Pinpoint the cell where the given text exists, returning its [X, Y] midpoint coordinate. 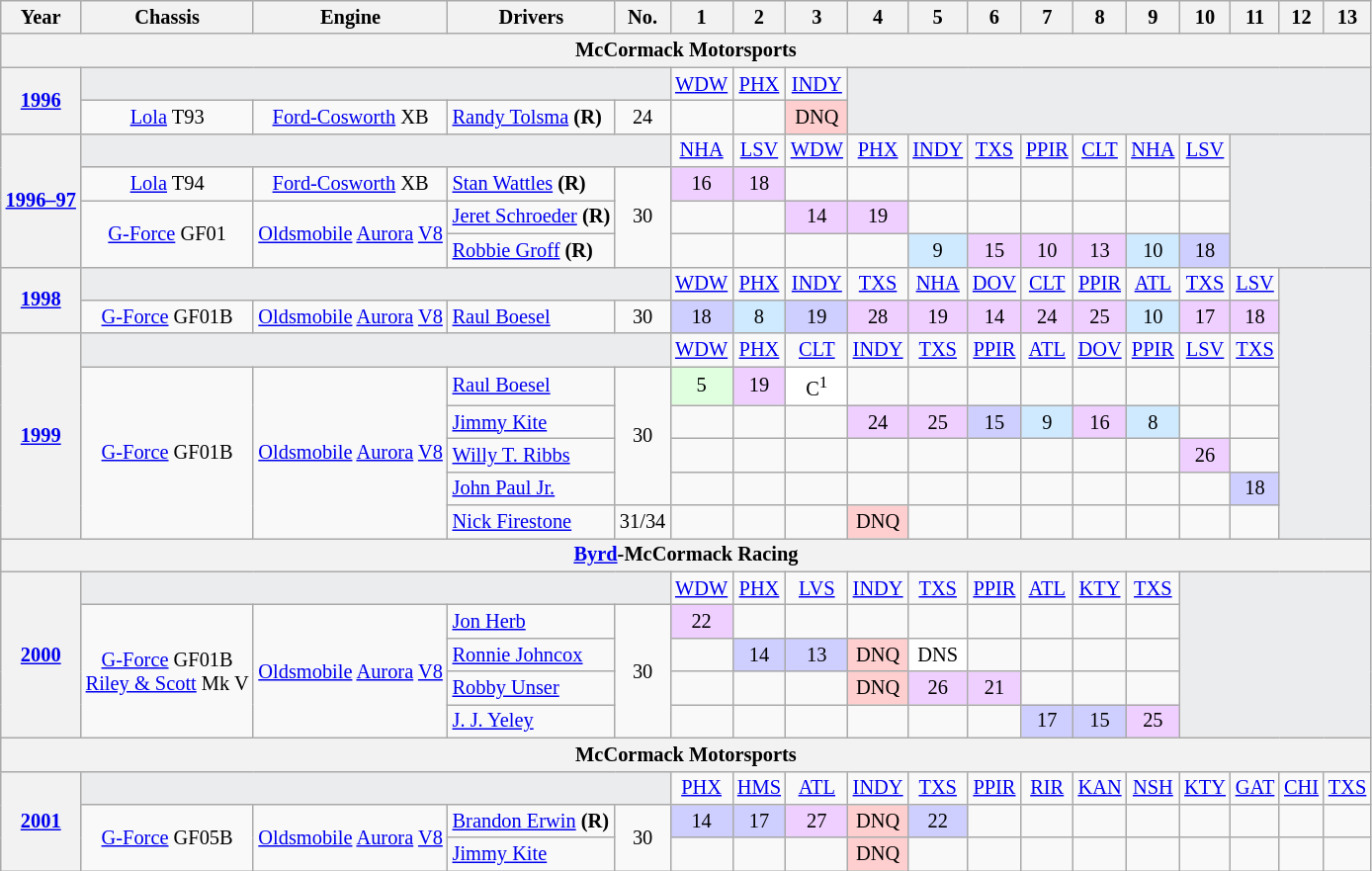
Nick Firestone [532, 521]
31/34 [643, 521]
27 [816, 821]
7 [1048, 17]
G-Force GF05B [168, 836]
28 [878, 316]
11 [1255, 17]
Year [42, 17]
Jeret Schroeder (R) [532, 217]
1996–97 [42, 200]
DNS [937, 654]
1 [702, 17]
1999 [42, 435]
RIR [1048, 788]
No. [643, 17]
KAN [1100, 788]
Engine [350, 17]
Randy Tolsma (R) [532, 117]
Stan Wattles (R) [532, 184]
Robby Unser [532, 688]
Ronnie Johncox [532, 654]
2 [759, 17]
Lola T93 [168, 117]
C1 [816, 386]
21 [994, 688]
Willy T. Ribbs [532, 455]
Byrd-McCormack Racing [686, 555]
Robbie Groff (R) [532, 250]
2000 [42, 654]
3 [816, 17]
John Paul Jr. [532, 488]
HMS [759, 788]
1998 [42, 301]
Jon Herb [532, 621]
1996 [42, 101]
2001 [42, 821]
G-Force GF01B Riley & Scott Mk V [168, 670]
Chassis [168, 17]
Drivers [532, 17]
NSH [1153, 788]
J. J. Yeley [532, 721]
12 [1301, 17]
CHI [1301, 788]
6 [994, 17]
G-Force GF01 [168, 233]
GAT [1255, 788]
LVS [816, 588]
Brandon Erwin (R) [532, 821]
4 [878, 17]
Lola T94 [168, 184]
